Scan for the cell matching the given text and deliver its [X, Y] coordinate at center. 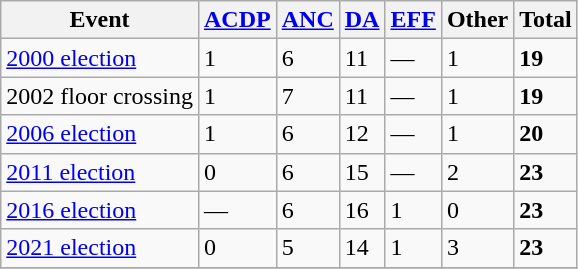
ACDP [237, 20]
Total [546, 20]
EFF [413, 20]
2016 election [100, 210]
2021 election [100, 248]
DA [362, 20]
14 [362, 248]
5 [308, 248]
16 [362, 210]
Event [100, 20]
3 [477, 248]
2 [477, 172]
15 [362, 172]
2002 floor crossing [100, 96]
Other [477, 20]
2000 election [100, 58]
12 [362, 134]
20 [546, 134]
2006 election [100, 134]
2011 election [100, 172]
7 [308, 96]
ANC [308, 20]
